Detect which cell encompasses the target text, then output its (x, y) center coordinate. 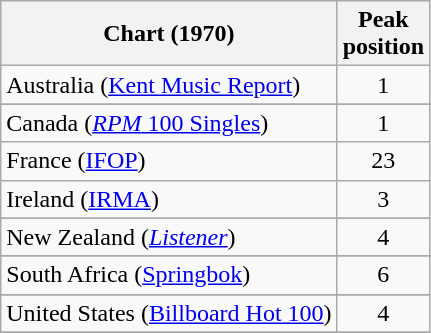
France (IFOP) (169, 161)
New Zealand (Listener) (169, 237)
Canada (RPM 100 Singles) (169, 123)
Peakposition (383, 34)
United States (Billboard Hot 100) (169, 313)
6 (383, 275)
Chart (1970) (169, 34)
Ireland (IRMA) (169, 199)
South Africa (Springbok) (169, 275)
23 (383, 161)
Australia (Kent Music Report) (169, 85)
3 (383, 199)
